Provide the (x, y) coordinate of the cell's center where the given text is located.  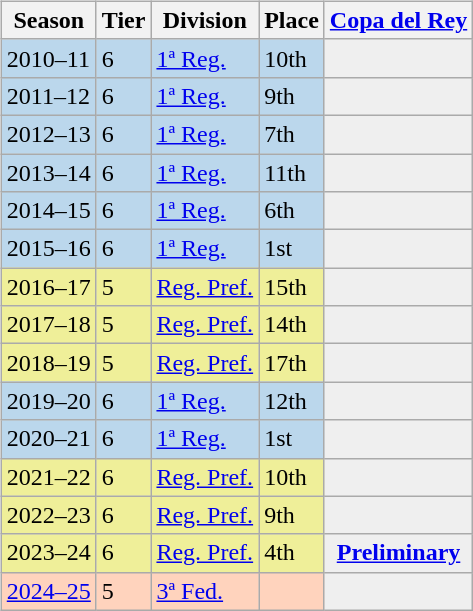
15th (292, 287)
7th (292, 134)
2019–20 (48, 401)
3ª Fed. (205, 591)
2016–17 (48, 287)
17th (292, 363)
2017–18 (48, 325)
Season (48, 20)
2023–24 (48, 553)
2024–25 (48, 591)
2010–11 (48, 58)
2013–14 (48, 173)
2015–16 (48, 249)
2021–22 (48, 477)
Preliminary (398, 553)
11th (292, 173)
Copa del Rey (398, 20)
6th (292, 211)
Place (292, 20)
2011–12 (48, 96)
2022–23 (48, 515)
2014–15 (48, 211)
12th (292, 401)
2018–19 (48, 363)
14th (292, 325)
2020–21 (48, 439)
Division (205, 20)
4th (292, 553)
2012–13 (48, 134)
Tier (124, 20)
